Output the (x, y) coordinate of the center of the cell containing the given text.  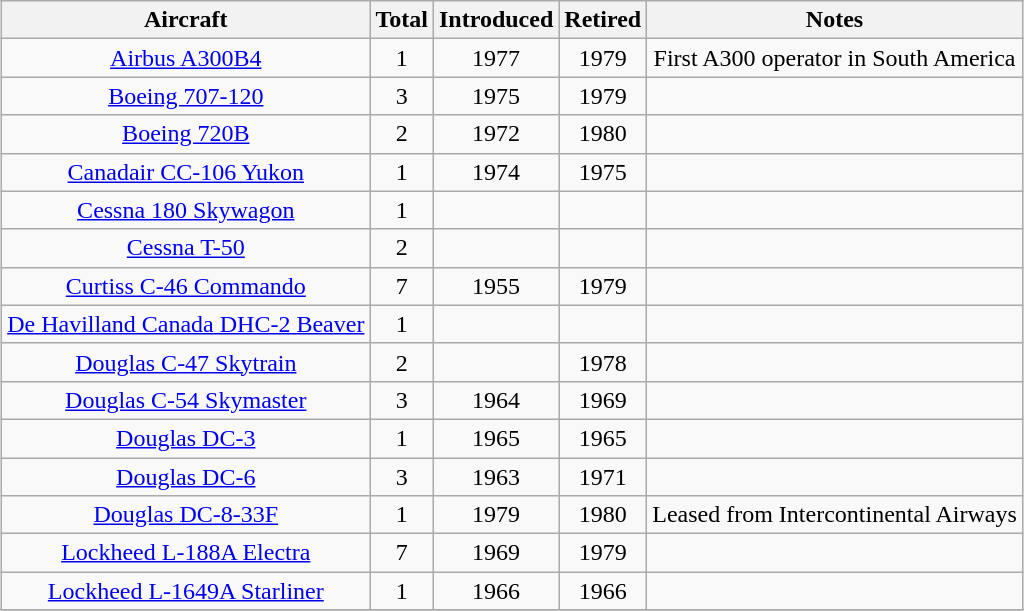
1955 (496, 286)
De Havilland Canada DHC-2 Beaver (186, 324)
1972 (496, 134)
Lockheed L-188A Electra (186, 553)
Introduced (496, 20)
Curtiss C-46 Commando (186, 286)
1971 (603, 477)
1977 (496, 58)
Notes (835, 20)
1974 (496, 172)
Airbus A300B4 (186, 58)
Aircraft (186, 20)
Cessna 180 Skywagon (186, 210)
Boeing 707-120 (186, 96)
Leased from Intercontinental Airways (835, 515)
Douglas C-54 Skymaster (186, 400)
Boeing 720B (186, 134)
Retired (603, 20)
Lockheed L-1649A Starliner (186, 591)
Total (402, 20)
First A300 operator in South America (835, 58)
Douglas C-47 Skytrain (186, 362)
1963 (496, 477)
1978 (603, 362)
Canadair CC-106 Yukon (186, 172)
Douglas DC-3 (186, 438)
Douglas DC-6 (186, 477)
Douglas DC-8-33F (186, 515)
Cessna T-50 (186, 248)
1964 (496, 400)
